Locate the cell with the specified text and output its [x, y] center coordinate. 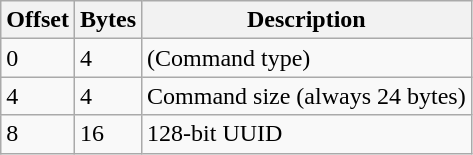
(Command type) [307, 58]
Offset [38, 20]
0 [38, 58]
16 [108, 134]
128-bit UUID [307, 134]
8 [38, 134]
Command size (always 24 bytes) [307, 96]
Bytes [108, 20]
Description [307, 20]
